Return the (x, y) coordinate for the center point of the cell that contains the specified text.  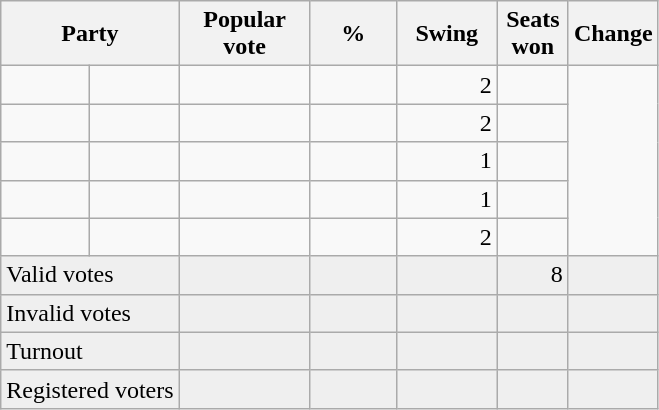
Swing (446, 34)
Invalid votes (90, 313)
Seatswon (532, 34)
Registered voters (90, 389)
% (353, 34)
Turnout (90, 351)
Popular vote (244, 34)
Change (613, 34)
Valid votes (90, 275)
8 (532, 275)
Party (90, 34)
